Search for the cell housing the specified text and yield its [x, y] center coordinate. 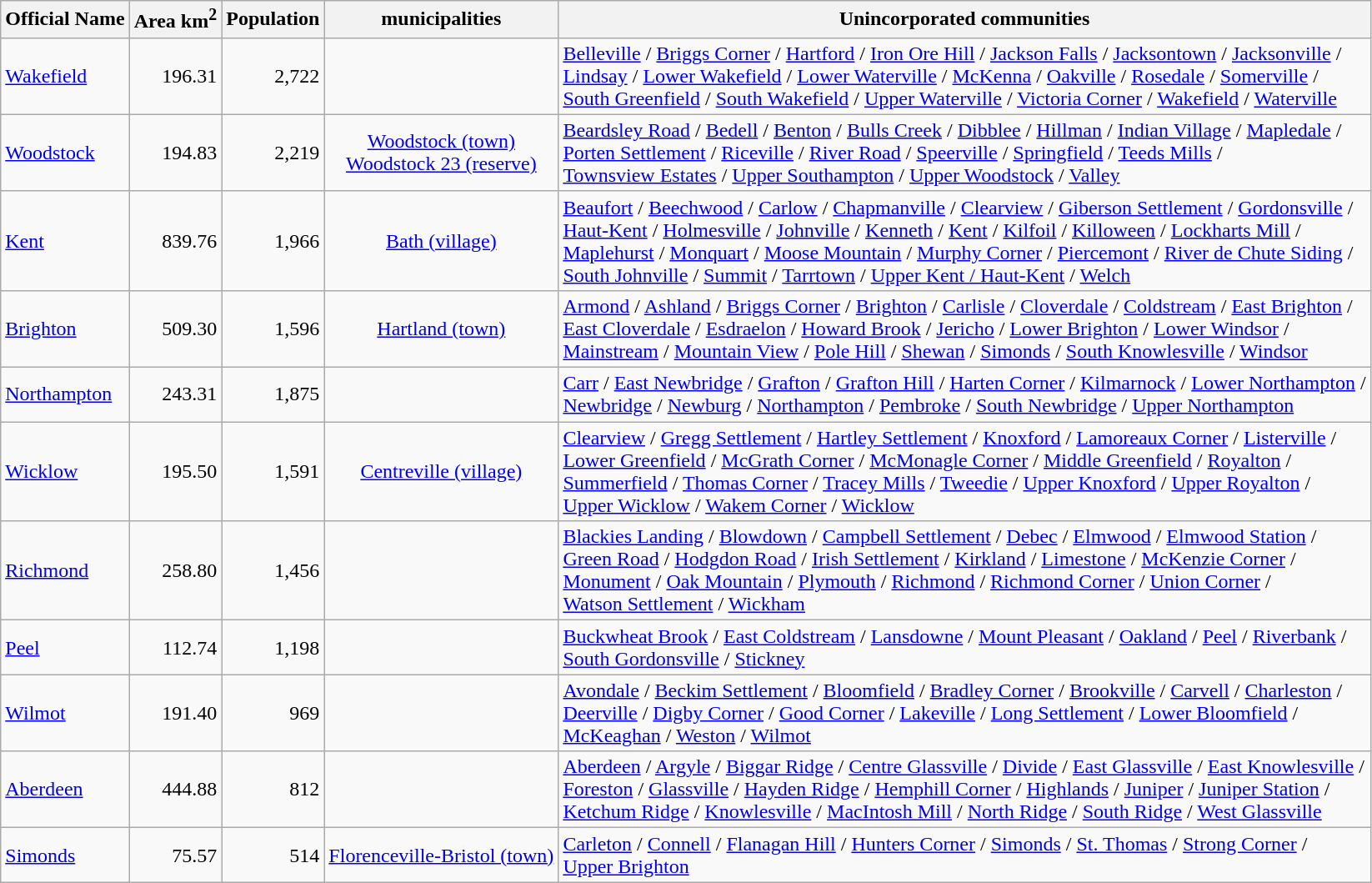
Woodstock [65, 153]
509.30 [175, 329]
Official Name [65, 20]
1,456 [273, 570]
258.80 [175, 570]
Aberdeen [65, 790]
243.31 [175, 395]
812 [273, 790]
194.83 [175, 153]
191.40 [175, 713]
969 [273, 713]
444.88 [175, 790]
196.31 [175, 76]
Wakefield [65, 76]
Wilmot [65, 713]
112.74 [175, 647]
839.76 [175, 240]
Area km2 [175, 20]
Wicklow [65, 472]
Unincorporated communities [964, 20]
municipalities [442, 20]
Population [273, 20]
75.57 [175, 855]
Centreville (village) [442, 472]
1,875 [273, 395]
514 [273, 855]
Simonds [65, 855]
Brighton [65, 329]
1,198 [273, 647]
Richmond [65, 570]
Kent [65, 240]
Florenceville-Bristol (town) [442, 855]
195.50 [175, 472]
Woodstock (town)Woodstock 23 (reserve) [442, 153]
2,219 [273, 153]
Buckwheat Brook / East Coldstream / Lansdowne / Mount Pleasant / Oakland / Peel / Riverbank / South Gordonsville / Stickney [964, 647]
2,722 [273, 76]
Bath (village) [442, 240]
1,591 [273, 472]
Peel [65, 647]
1,596 [273, 329]
1,966 [273, 240]
Hartland (town) [442, 329]
Carleton / Connell / Flanagan Hill / Hunters Corner / Simonds / St. Thomas / Strong Corner / Upper Brighton [964, 855]
Northampton [65, 395]
